From the cell containing the given text, extract its center point as (X, Y) coordinate. 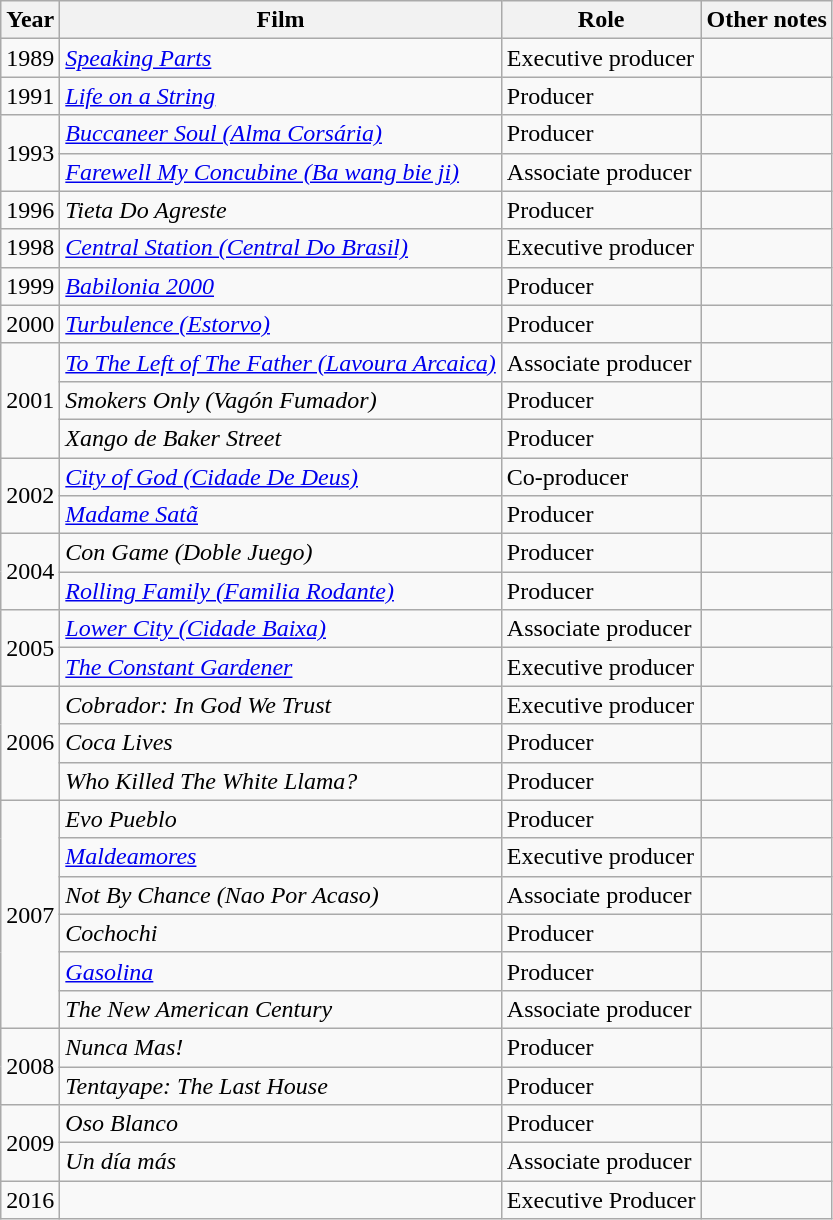
Nunca Mas! (281, 1047)
Central Station (Central Do Brasil) (281, 248)
Un día más (281, 1162)
2005 (30, 648)
The New American Century (281, 1009)
To The Left of The Father (Lavoura Arcaica) (281, 362)
Gasolina (281, 971)
Smokers Only (Vagón Fumador) (281, 400)
1989 (30, 58)
Evo Pueblo (281, 819)
2008 (30, 1066)
Role (601, 20)
Maldeamores (281, 857)
Tentayape: The Last House (281, 1085)
Year (30, 20)
2016 (30, 1200)
Xango de Baker Street (281, 438)
Rolling Family (Familia Rodante) (281, 591)
Coca Lives (281, 743)
Executive Producer (601, 1200)
Who Killed The White Llama? (281, 781)
Babilonia 2000 (281, 286)
2006 (30, 743)
1996 (30, 210)
Cochochi (281, 933)
2001 (30, 400)
Farewell My Concubine (Ba wang bie ji) (281, 172)
Film (281, 20)
Lower City (Cidade Baixa) (281, 629)
Madame Satã (281, 515)
1999 (30, 286)
Turbulence (Estorvo) (281, 324)
Other notes (766, 20)
2002 (30, 496)
The Constant Gardener (281, 667)
1993 (30, 153)
2007 (30, 914)
2009 (30, 1143)
Cobrador: In God We Trust (281, 705)
1998 (30, 248)
City of God (Cidade De Deus) (281, 477)
1991 (30, 96)
Life on a String (281, 96)
2000 (30, 324)
Tieta Do Agreste (281, 210)
2004 (30, 572)
Oso Blanco (281, 1124)
Co-producer (601, 477)
Con Game (Doble Juego) (281, 553)
Buccaneer Soul (Alma Corsária) (281, 134)
Not By Chance (Nao Por Acaso) (281, 895)
Speaking Parts (281, 58)
